Pinpoint the cell where the given text exists, returning its (X, Y) midpoint coordinate. 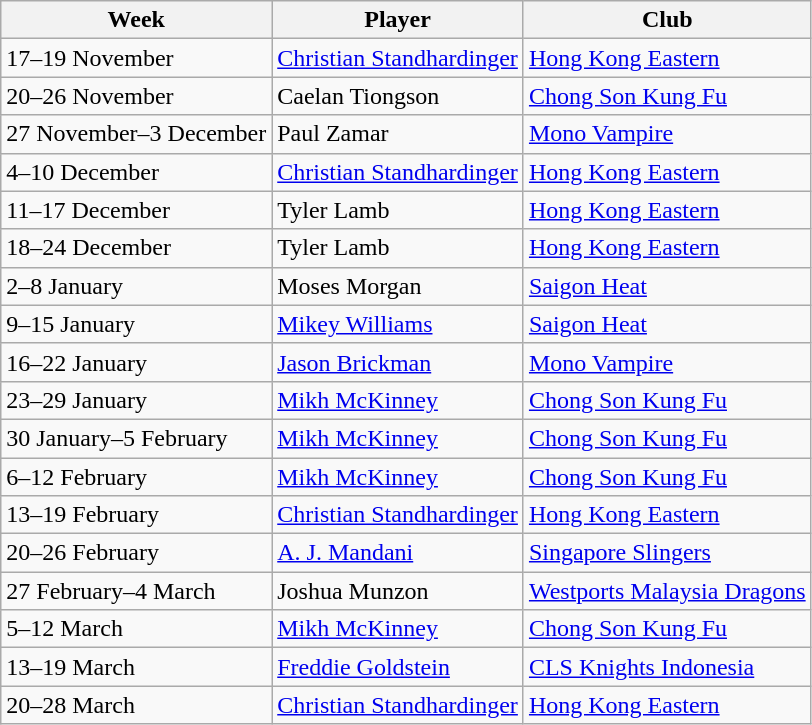
13–19 February (136, 515)
Singapore Slingers (667, 553)
20–26 February (136, 553)
2–8 January (136, 286)
16–22 January (136, 362)
A. J. Mandani (398, 553)
20–28 March (136, 705)
20–26 November (136, 96)
Week (136, 20)
6–12 February (136, 477)
Club (667, 20)
27 November–3 December (136, 134)
Joshua Munzon (398, 591)
Freddie Goldstein (398, 667)
Mikey Williams (398, 324)
Player (398, 20)
11–17 December (136, 210)
17–19 November (136, 58)
CLS Knights Indonesia (667, 667)
23–29 January (136, 400)
Caelan Tiongson (398, 96)
9–15 January (136, 324)
Westports Malaysia Dragons (667, 591)
Paul Zamar (398, 134)
18–24 December (136, 248)
5–12 March (136, 629)
4–10 December (136, 172)
Jason Brickman (398, 362)
13–19 March (136, 667)
Moses Morgan (398, 286)
30 January–5 February (136, 438)
27 February–4 March (136, 591)
